Pinpoint the cell where the given text exists, returning its [X, Y] midpoint coordinate. 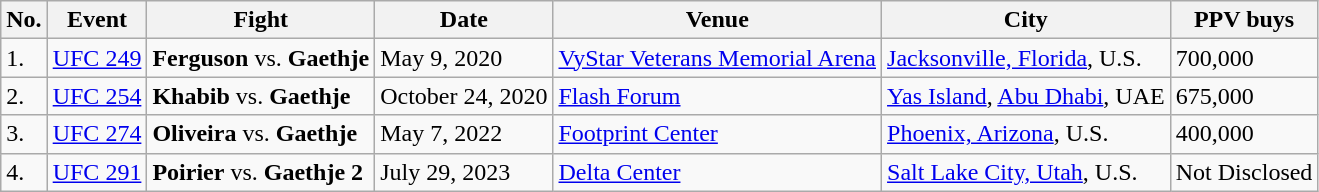
2. [24, 96]
UFC 274 [97, 134]
Khabib vs. Gaethje [261, 96]
PPV buys [1244, 20]
July 29, 2023 [464, 172]
Delta Center [718, 172]
Not Disclosed [1244, 172]
675,000 [1244, 96]
Salt Lake City, Utah, U.S. [1026, 172]
4. [24, 172]
Flash Forum [718, 96]
400,000 [1244, 134]
Yas Island, Abu Dhabi, UAE [1026, 96]
October 24, 2020 [464, 96]
Poirier vs. Gaethje 2 [261, 172]
UFC 291 [97, 172]
1. [24, 58]
May 7, 2022 [464, 134]
No. [24, 20]
3. [24, 134]
Footprint Center [718, 134]
700,000 [1244, 58]
Date [464, 20]
Event [97, 20]
May 9, 2020 [464, 58]
City [1026, 20]
Ferguson vs. Gaethje [261, 58]
VyStar Veterans Memorial Arena [718, 58]
Phoenix, Arizona, U.S. [1026, 134]
Oliveira vs. Gaethje [261, 134]
UFC 254 [97, 96]
Jacksonville, Florida, U.S. [1026, 58]
UFC 249 [97, 58]
Venue [718, 20]
Fight [261, 20]
